Return the [x, y] coordinate for the center point of the cell that contains the specified text.  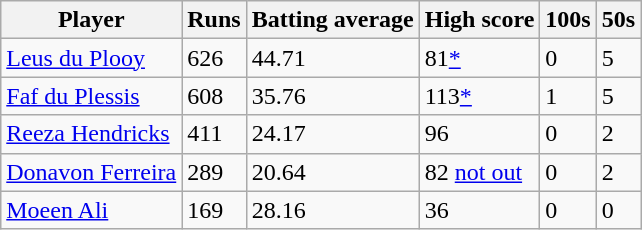
Runs [214, 20]
50s [618, 20]
Player [92, 20]
81* [480, 58]
High score [480, 20]
96 [480, 134]
28.16 [332, 210]
36 [480, 210]
Faf du Plessis [92, 96]
24.17 [332, 134]
Reeza Hendricks [92, 134]
289 [214, 172]
1 [568, 96]
44.71 [332, 58]
Donavon Ferreira [92, 172]
169 [214, 210]
626 [214, 58]
113* [480, 96]
Leus du Plooy [92, 58]
Moeen Ali [92, 210]
35.76 [332, 96]
82 not out [480, 172]
20.64 [332, 172]
411 [214, 134]
Batting average [332, 20]
608 [214, 96]
100s [568, 20]
